Return the (x, y) coordinate for the center point of the cell that contains the specified text.  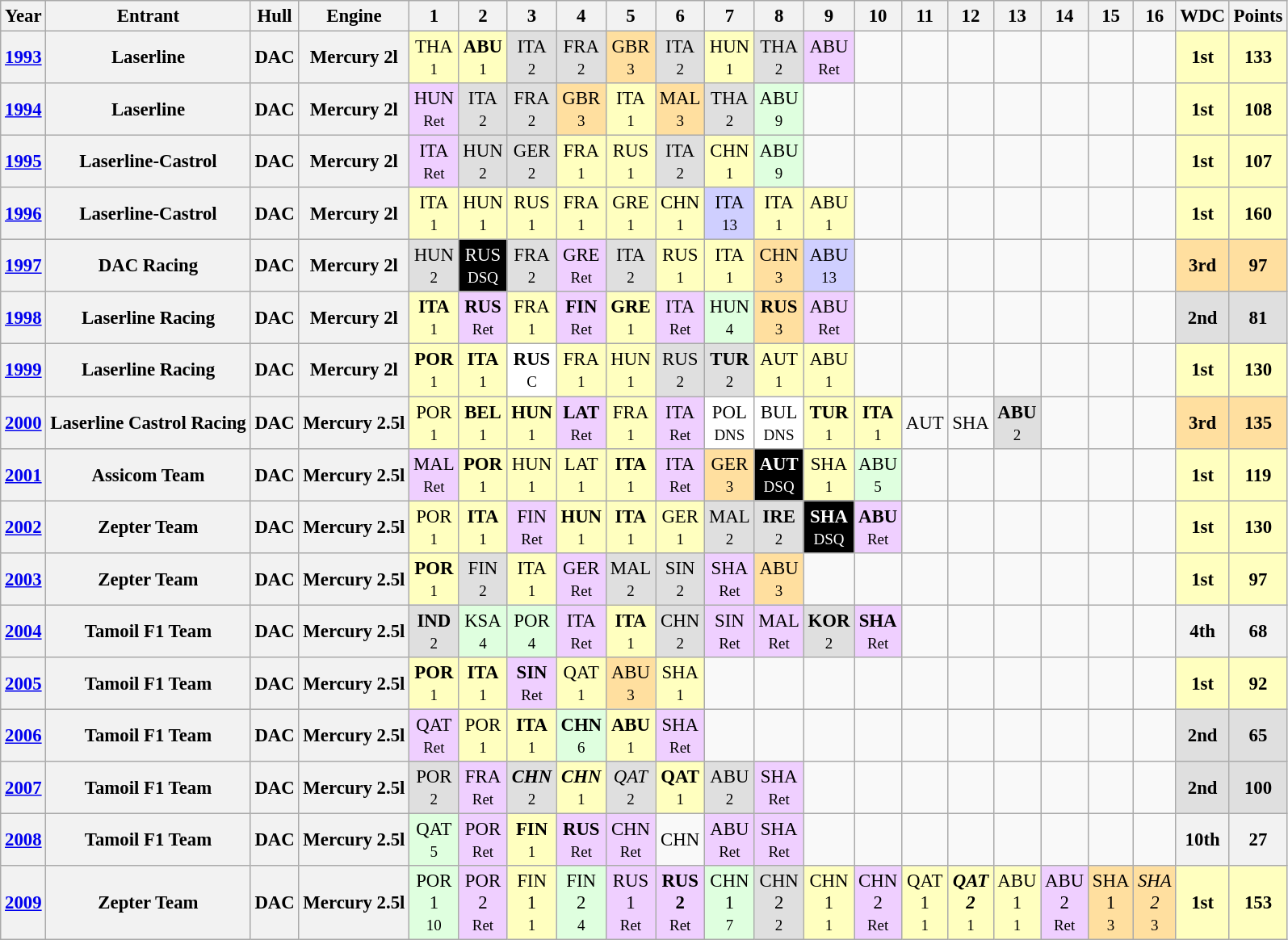
160 (1258, 213)
HUNRet (434, 110)
ABU2Ret (1064, 903)
LAT1 (581, 475)
RUSC (531, 370)
BEL1 (483, 423)
FIN24 (581, 903)
QAT11 (924, 903)
IND2 (434, 632)
FIN1 (531, 840)
13 (1017, 16)
16 (1155, 16)
POR4 (531, 632)
1997 (23, 266)
81 (1258, 318)
GER3 (730, 475)
AUT (924, 423)
2005 (23, 683)
GERRet (581, 578)
68 (1258, 632)
RUSDSQ (483, 266)
1999 (23, 370)
AUTDSQ (778, 475)
CHN3 (778, 266)
27 (1258, 840)
153 (1258, 903)
ITA13 (730, 213)
2003 (23, 578)
3 (531, 16)
POR110 (434, 903)
5 (630, 16)
133 (1258, 58)
Points (1258, 16)
GRERet (581, 266)
7 (730, 16)
RUS3 (778, 318)
ABU11 (1017, 903)
9 (829, 16)
14 (1064, 16)
POR2 (434, 788)
1998 (23, 318)
MAL3 (680, 110)
LATRet (581, 423)
2 (483, 16)
BULDNS (778, 423)
IRE2 (778, 527)
RUS2 (680, 370)
CHN (680, 840)
Engine (354, 16)
ABU13 (829, 266)
135 (1258, 423)
KSA4 (483, 632)
65 (1258, 735)
AUT1 (778, 370)
CHNRet (630, 840)
CHN2Ret (879, 903)
HUN4 (730, 318)
WDC (1202, 16)
11 (924, 16)
FRARet (483, 788)
2000 (23, 423)
1996 (23, 213)
SHA23 (1155, 903)
POR2Ret (483, 903)
CHN6 (581, 735)
DAC Racing (149, 266)
2007 (23, 788)
RUS2Ret (680, 903)
8 (778, 16)
Hull (275, 16)
PORRet (483, 840)
12 (971, 16)
RUS1Ret (630, 903)
10th (1202, 840)
4 (581, 16)
1995 (23, 162)
107 (1258, 162)
2002 (23, 527)
119 (1258, 475)
KOR2 (829, 632)
Assicom Team (149, 475)
92 (1258, 683)
CHN11 (829, 903)
GER2 (531, 162)
FIN11 (531, 903)
QAT21 (971, 903)
2009 (23, 903)
TUR2 (730, 370)
2001 (23, 475)
CHN17 (730, 903)
1993 (23, 58)
4th (1202, 632)
1 (434, 16)
Year (23, 16)
TUR1 (829, 423)
2008 (23, 840)
CHN22 (778, 903)
SIN2 (680, 578)
2006 (23, 735)
6 (680, 16)
FIN2 (483, 578)
SHA13 (1110, 903)
Entrant (149, 16)
POLDNS (730, 423)
15 (1110, 16)
Laserline Castrol Racing (149, 423)
108 (1258, 110)
SHA (971, 423)
GER1 (680, 527)
ABU5 (879, 475)
2004 (23, 632)
100 (1258, 788)
1994 (23, 110)
QATRet (434, 735)
QAT2 (630, 788)
QAT5 (434, 840)
THA1 (434, 58)
10 (879, 16)
SHADSQ (829, 527)
